Locate the cell with the specified text and output its (x, y) center coordinate. 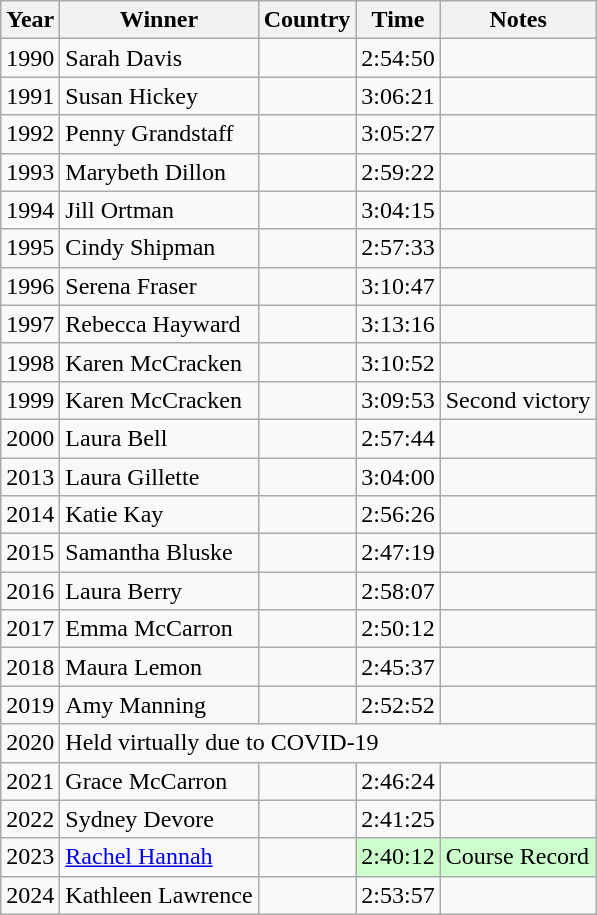
Amy Manning (159, 705)
1997 (30, 324)
Course Record (518, 857)
Kathleen Lawrence (159, 895)
2:53:57 (398, 895)
2017 (30, 629)
Emma McCarron (159, 629)
2:59:22 (398, 172)
Susan Hickey (159, 96)
1999 (30, 400)
Time (398, 20)
2024 (30, 895)
Winner (159, 20)
2:52:52 (398, 705)
2:56:26 (398, 515)
2:58:07 (398, 591)
Maura Lemon (159, 667)
3:09:53 (398, 400)
3:04:15 (398, 210)
2020 (30, 743)
2:45:37 (398, 667)
2:46:24 (398, 781)
1994 (30, 210)
Laura Bell (159, 438)
2019 (30, 705)
Sarah Davis (159, 58)
3:10:47 (398, 286)
2022 (30, 819)
2:50:12 (398, 629)
Second victory (518, 400)
1996 (30, 286)
Laura Gillette (159, 477)
Samantha Bluske (159, 553)
1993 (30, 172)
2:47:19 (398, 553)
2:54:50 (398, 58)
Jill Ortman (159, 210)
3:06:21 (398, 96)
Rebecca Hayward (159, 324)
Held virtually due to COVID-19 (328, 743)
2014 (30, 515)
Katie Kay (159, 515)
3:13:16 (398, 324)
Marybeth Dillon (159, 172)
3:10:52 (398, 362)
Laura Berry (159, 591)
Penny Grandstaff (159, 134)
2016 (30, 591)
Year (30, 20)
2:57:44 (398, 438)
3:04:00 (398, 477)
2:41:25 (398, 819)
Notes (518, 20)
1998 (30, 362)
1995 (30, 248)
1992 (30, 134)
2021 (30, 781)
Cindy Shipman (159, 248)
Serena Fraser (159, 286)
2:40:12 (398, 857)
2:57:33 (398, 248)
2018 (30, 667)
2013 (30, 477)
Country (307, 20)
Sydney Devore (159, 819)
2000 (30, 438)
1990 (30, 58)
Grace McCarron (159, 781)
2015 (30, 553)
Rachel Hannah (159, 857)
1991 (30, 96)
3:05:27 (398, 134)
2023 (30, 857)
